Return the [X, Y] coordinate for the center point of the cell that contains the specified text.  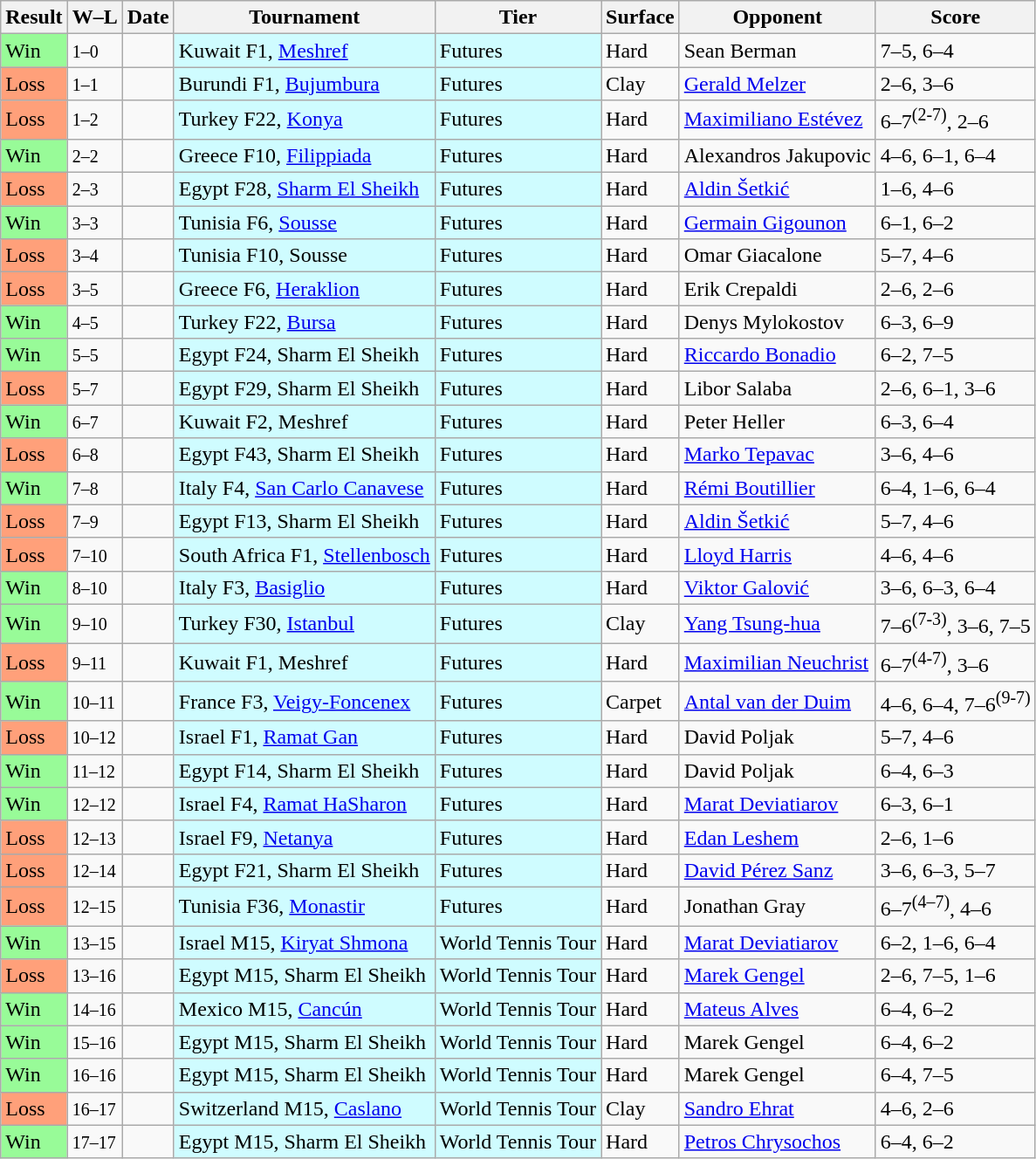
6–1, 6–2 [955, 223]
6–4, 7–5 [955, 1075]
3–5 [94, 289]
16–17 [94, 1108]
Mateus Alves [777, 1009]
12–13 [94, 837]
2–6, 3–6 [955, 84]
Score [955, 17]
Greece F10, Filippiada [304, 155]
5–5 [94, 355]
Kuwait F2, Meshref [304, 422]
5–7 [94, 388]
6–7(2-7), 2–6 [955, 120]
1–1 [94, 84]
Denys Mylokostov [777, 322]
6–7(4-7), 3–6 [955, 663]
South Africa F1, Stellenbosch [304, 554]
Switzerland M15, Caslano [304, 1108]
Egypt F28, Sharm El Sheikh [304, 189]
Opponent [777, 17]
6–2, 7–5 [955, 355]
Rémi Boutillier [777, 488]
4–6, 4–6 [955, 554]
Tunisia F36, Monastir [304, 906]
W–L [94, 17]
Egypt F13, Sharm El Sheikh [304, 521]
Egypt F21, Sharm El Sheikh [304, 870]
6–7 [94, 422]
Turkey F30, Istanbul [304, 623]
Viktor Galović [777, 587]
David Pérez Sanz [777, 870]
2–6, 2–6 [955, 289]
Tunisia F6, Sousse [304, 223]
6–4, 1–6, 6–4 [955, 488]
1–6, 4–6 [955, 189]
7–10 [94, 554]
Tunisia F10, Sousse [304, 256]
Greece F6, Heraklion [304, 289]
3–6, 6–3, 5–7 [955, 870]
Maximiliano Estévez [777, 120]
Antal van der Duim [777, 702]
Petros Chrysochos [777, 1142]
Israel F4, Ramat HaSharon [304, 804]
Lloyd Harris [777, 554]
7–5, 6–4 [955, 51]
2–3 [94, 189]
7–9 [94, 521]
13–16 [94, 976]
Tier [518, 17]
1–2 [94, 120]
Riccardo Bonadio [777, 355]
Israel F9, Netanya [304, 837]
2–2 [94, 155]
Israel M15, Kiryat Shmona [304, 943]
2–6, 6–1, 3–6 [955, 388]
3–6, 4–6 [955, 455]
14–16 [94, 1009]
4–6, 2–6 [955, 1108]
7–6(7-3), 3–6, 7–5 [955, 623]
Libor Salaba [777, 388]
Egypt F24, Sharm El Sheikh [304, 355]
Jonathan Gray [777, 906]
10–12 [94, 737]
Marko Tepavac [777, 455]
Yang Tsung-hua [777, 623]
4–5 [94, 322]
Egypt F14, Sharm El Sheikh [304, 771]
Sandro Ehrat [777, 1108]
Alexandros Jakupovic [777, 155]
12–15 [94, 906]
Egypt F43, Sharm El Sheikh [304, 455]
6–3, 6–9 [955, 322]
6–3, 6–1 [955, 804]
13–15 [94, 943]
10–11 [94, 702]
Sean Berman [777, 51]
Omar Giacalone [777, 256]
Peter Heller [777, 422]
6–2, 1–6, 6–4 [955, 943]
6–3, 6–4 [955, 422]
Turkey F22, Konya [304, 120]
Burundi F1, Bujumbura [304, 84]
12–12 [94, 804]
Edan Leshem [777, 837]
3–3 [94, 223]
7–8 [94, 488]
15–16 [94, 1042]
17–17 [94, 1142]
Date [148, 17]
Israel F1, Ramat Gan [304, 737]
France F3, Veigy-Foncenex [304, 702]
3–4 [94, 256]
Carpet [641, 702]
2–6, 1–6 [955, 837]
11–12 [94, 771]
16–16 [94, 1075]
Germain Gigounon [777, 223]
8–10 [94, 587]
Egypt F29, Sharm El Sheikh [304, 388]
3–6, 6–3, 6–4 [955, 587]
9–11 [94, 663]
Surface [641, 17]
12–14 [94, 870]
Result [34, 17]
Mexico M15, Cancún [304, 1009]
Tournament [304, 17]
6–8 [94, 455]
6–7(4–7), 4–6 [955, 906]
Gerald Melzer [777, 84]
4–6, 6–4, 7–6(9-7) [955, 702]
6–4, 6–3 [955, 771]
Turkey F22, Bursa [304, 322]
Italy F3, Basiglio [304, 587]
1–0 [94, 51]
Erik Crepaldi [777, 289]
2–6, 7–5, 1–6 [955, 976]
Maximilian Neuchrist [777, 663]
Italy F4, San Carlo Canavese [304, 488]
9–10 [94, 623]
4–6, 6–1, 6–4 [955, 155]
